Find where the given text appears and provide that cell's center as (x, y) coordinate. 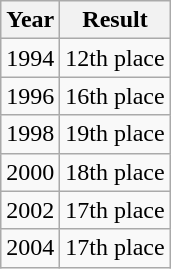
18th place (115, 172)
Year (30, 20)
2000 (30, 172)
1994 (30, 58)
2002 (30, 210)
Result (115, 20)
2004 (30, 248)
12th place (115, 58)
19th place (115, 134)
1998 (30, 134)
1996 (30, 96)
16th place (115, 96)
